From the cell containing the given text, extract its center point as (x, y) coordinate. 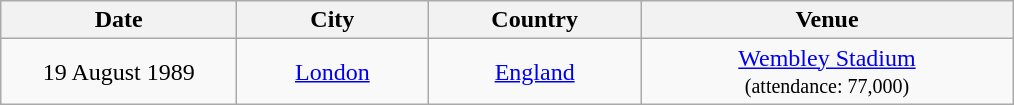
City (332, 20)
19 August 1989 (119, 72)
London (332, 72)
Wembley Stadium(attendance: 77,000) (826, 72)
England (535, 72)
Date (119, 20)
Country (535, 20)
Venue (826, 20)
